Return the (x, y) coordinate for the center point of the cell that contains the specified text.  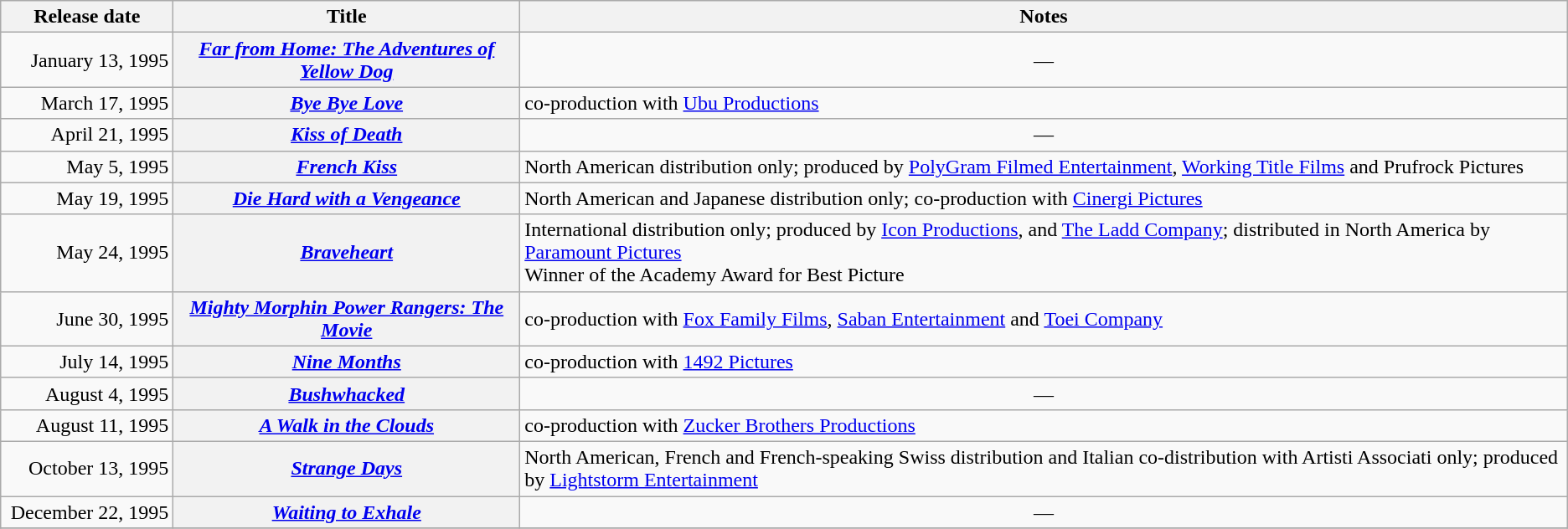
December 22, 1995 (87, 511)
March 17, 1995 (87, 103)
North American and Japanese distribution only; co-production with Cinergi Pictures (1044, 198)
Strange Days (347, 469)
co-production with Ubu Productions (1044, 103)
Kiss of Death (347, 135)
A Walk in the Clouds (347, 425)
Far from Home: The Adventures of Yellow Dog (347, 60)
Mighty Morphin Power Rangers: The Movie (347, 318)
October 13, 1995 (87, 469)
August 11, 1995 (87, 425)
Release date (87, 17)
Bye Bye Love (347, 103)
Nine Months (347, 362)
May 5, 1995 (87, 167)
July 14, 1995 (87, 362)
January 13, 1995 (87, 60)
Braveheart (347, 253)
Die Hard with a Vengeance (347, 198)
Title (347, 17)
North American distribution only; produced by PolyGram Filmed Entertainment, Working Title Films and Prufrock Pictures (1044, 167)
co-production with 1492 Pictures (1044, 362)
Notes (1044, 17)
French Kiss (347, 167)
June 30, 1995 (87, 318)
May 24, 1995 (87, 253)
Bushwhacked (347, 393)
May 19, 1995 (87, 198)
August 4, 1995 (87, 393)
Waiting to Exhale (347, 511)
co-production with Fox Family Films, Saban Entertainment and Toei Company (1044, 318)
April 21, 1995 (87, 135)
co-production with Zucker Brothers Productions (1044, 425)
